For the text-containing cell, return its midpoint in (X, Y) coordinate format. 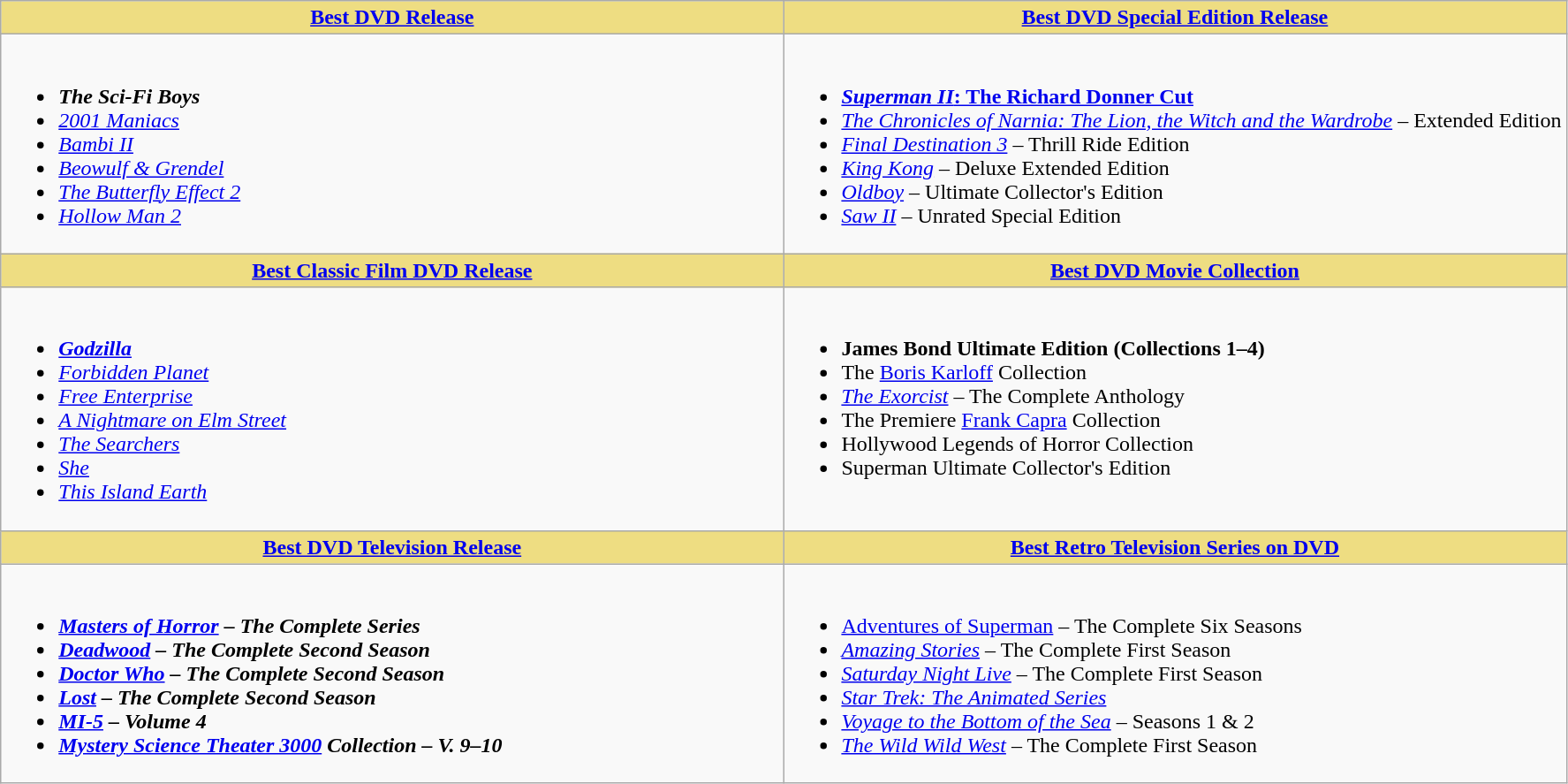
Best DVD Special Edition Release (1175, 18)
Best Retro Television Series on DVD (1175, 547)
Best Classic Film DVD Release (392, 270)
Best DVD Release (392, 18)
The Sci-Fi Boys2001 ManiacsBambi IIBeowulf & GrendelThe Butterfly Effect 2Hollow Man 2 (392, 144)
Best DVD Movie Collection (1175, 270)
Best DVD Television Release (392, 547)
GodzillaForbidden PlanetFree EnterpriseA Nightmare on Elm StreetThe SearchersSheThis Island Earth (392, 408)
